Find where the given text appears and provide that cell's center as (x, y) coordinate. 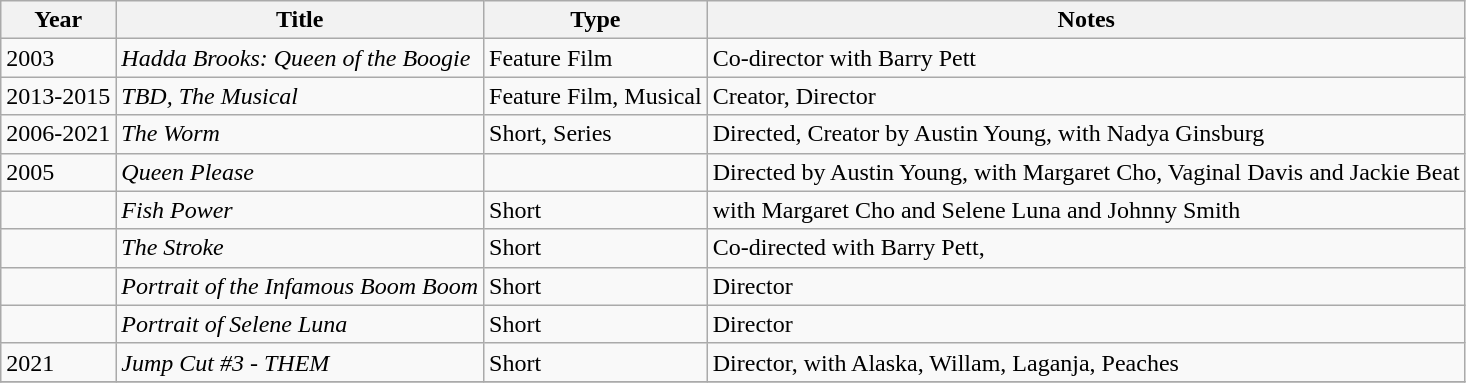
Year (58, 20)
Portrait of the Infamous Boom Boom (300, 286)
TBD, The Musical (300, 96)
2021 (58, 362)
Fish Power (300, 210)
The Worm (300, 134)
with Margaret Cho and Selene Luna and Johnny Smith (1086, 210)
The Stroke (300, 248)
Queen Please (300, 172)
Title (300, 20)
Short, Series (596, 134)
Creator, Director (1086, 96)
Jump Cut #3 - THEM (300, 362)
2005 (58, 172)
Co-directed with Barry Pett, (1086, 248)
2006-2021 (58, 134)
Feature Film, Musical (596, 96)
Notes (1086, 20)
2013-2015 (58, 96)
Portrait of Selene Luna (300, 324)
Director, with Alaska, Willam, Laganja, Peaches (1086, 362)
Directed by Austin Young, with Margaret Cho, Vaginal Davis and Jackie Beat (1086, 172)
Feature Film (596, 58)
Type (596, 20)
Directed, Creator by Austin Young, with Nadya Ginsburg (1086, 134)
Hadda Brooks: Queen of the Boogie (300, 58)
2003 (58, 58)
Co-director with Barry Pett (1086, 58)
